For the text-containing cell, return its midpoint in [x, y] coordinate format. 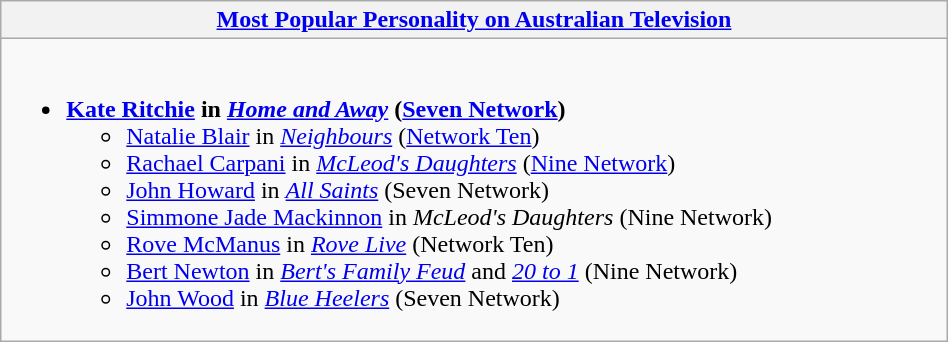
Most Popular Personality on Australian Television [474, 20]
